Locate the cell with the specified text and output its [X, Y] center coordinate. 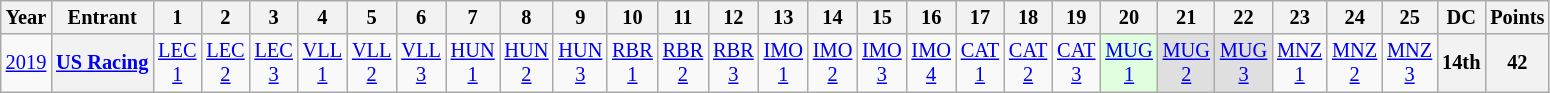
HUN1 [473, 63]
DC [1461, 17]
22 [1244, 17]
RBR2 [683, 63]
LEC2 [225, 63]
1 [177, 17]
6 [420, 17]
14 [832, 17]
19 [1076, 17]
LEC1 [177, 63]
12 [733, 17]
IMO1 [784, 63]
15 [882, 17]
CAT1 [980, 63]
MUG2 [1186, 63]
7 [473, 17]
13 [784, 17]
16 [932, 17]
VLL1 [322, 63]
14th [1461, 63]
VLL2 [372, 63]
MNZ1 [1300, 63]
9 [580, 17]
IMO3 [882, 63]
3 [274, 17]
17 [980, 17]
MUG3 [1244, 63]
25 [1410, 17]
Points [1517, 17]
5 [372, 17]
RBR1 [632, 63]
HUN2 [527, 63]
4 [322, 17]
VLL3 [420, 63]
MUG1 [1128, 63]
24 [1354, 17]
MNZ3 [1410, 63]
23 [1300, 17]
LEC3 [274, 63]
21 [1186, 17]
RBR3 [733, 63]
IMO2 [832, 63]
US Racing [102, 63]
MNZ2 [1354, 63]
CAT2 [1028, 63]
11 [683, 17]
Year [26, 17]
2019 [26, 63]
20 [1128, 17]
18 [1028, 17]
CAT3 [1076, 63]
42 [1517, 63]
Entrant [102, 17]
HUN3 [580, 63]
2 [225, 17]
8 [527, 17]
10 [632, 17]
IMO4 [932, 63]
